Pinpoint the cell where the given text exists, returning its [x, y] midpoint coordinate. 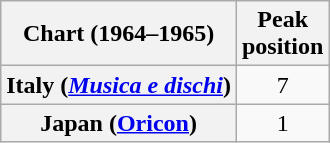
Peakposition [282, 34]
Italy (Musica e dischi) [119, 85]
Chart (1964–1965) [119, 34]
1 [282, 123]
7 [282, 85]
Japan (Oricon) [119, 123]
